Find where the given text appears and provide that cell's center as (X, Y) coordinate. 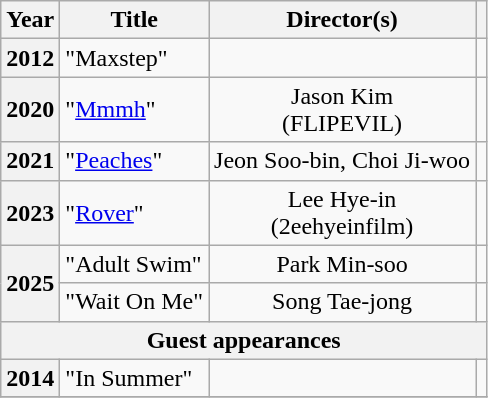
"Peaches" (134, 161)
Jeon Soo-bin, Choi Ji-woo (342, 161)
Guest appearances (244, 340)
"Maxstep" (134, 58)
2025 (30, 283)
2023 (30, 212)
Title (134, 20)
Lee Hye-in(2eehyeinfilm) (342, 212)
Director(s) (342, 20)
Song Tae-jong (342, 302)
2012 (30, 58)
"Wait On Me" (134, 302)
Park Min-soo (342, 264)
2021 (30, 161)
2014 (30, 378)
Jason Kim(FLIPEVIL) (342, 110)
Year (30, 20)
"Adult Swim" (134, 264)
"In Summer" (134, 378)
"Rover" (134, 212)
2020 (30, 110)
"Mmmh" (134, 110)
